Determine the [X, Y] coordinate at the center of the cell enclosing the given text.  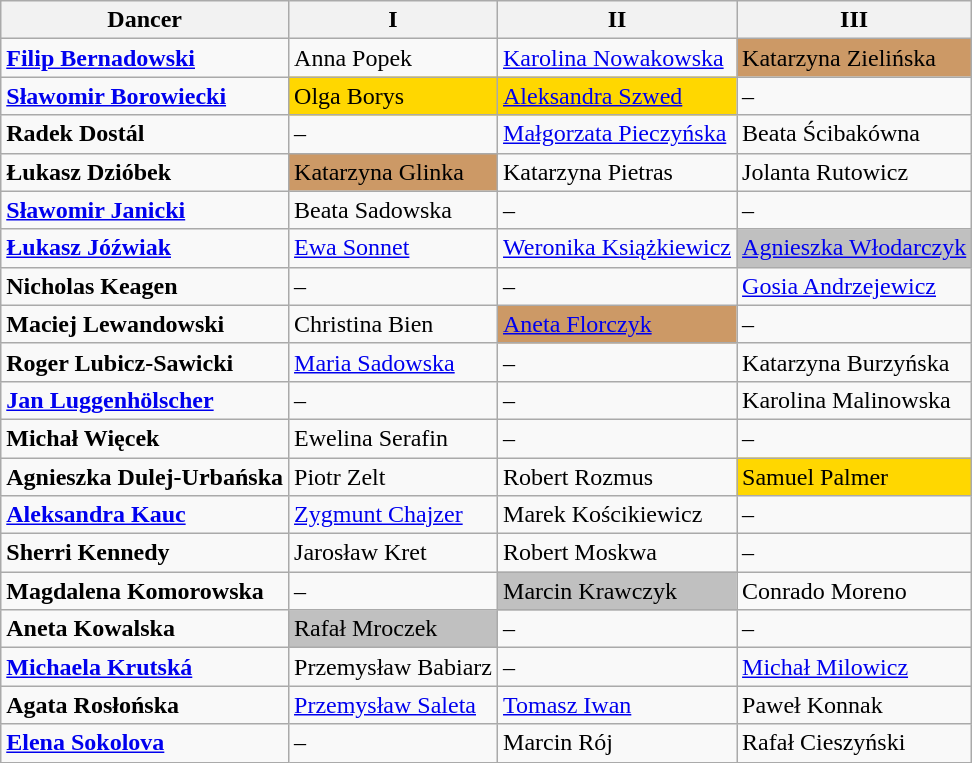
Zygmunt Chajzer [394, 515]
Agnieszka Dulej-Urbańska [145, 477]
Magdalena Komorowska [145, 591]
Paweł Konnak [854, 705]
I [394, 20]
Katarzyna Glinka [394, 172]
III [854, 20]
Michał Więcek [145, 438]
Robert Moskwa [618, 553]
Łukasz Dzióbek [145, 172]
Jolanta Rutowicz [854, 172]
Aleksandra Szwed [618, 96]
Przemysław Saleta [394, 705]
Łukasz Jóźwiak [145, 248]
Ewelina Serafin [394, 438]
Filip Bernadowski [145, 58]
Aneta Florczyk [618, 324]
Gosia Andrzejewicz [854, 286]
Michaela Krutská [145, 667]
Olga Borys [394, 96]
Radek Dostál [145, 134]
Rafał Cieszyński [854, 743]
Agnieszka Włodarczyk [854, 248]
Karolina Nowakowska [618, 58]
Anna Popek [394, 58]
Piotr Zelt [394, 477]
Jarosław Kret [394, 553]
Sławomir Borowiecki [145, 96]
Christina Bien [394, 324]
Katarzyna Pietras [618, 172]
II [618, 20]
Beata Ścibakówna [854, 134]
Agata Rosłońska [145, 705]
Katarzyna Zielińska [854, 58]
Dancer [145, 20]
Ewa Sonnet [394, 248]
Maria Sadowska [394, 362]
Sherri Kennedy [145, 553]
Robert Rozmus [618, 477]
Nicholas Keagen [145, 286]
Sławomir Janicki [145, 210]
Marcin Rój [618, 743]
Beata Sadowska [394, 210]
Rafał Mroczek [394, 629]
Weronika Książkiewicz [618, 248]
Elena Sokolova [145, 743]
Samuel Palmer [854, 477]
Jan Luggenhölscher [145, 400]
Karolina Malinowska [854, 400]
Aleksandra Kauc [145, 515]
Conrado Moreno [854, 591]
Marcin Krawczyk [618, 591]
Aneta Kowalska [145, 629]
Marek Kościkiewicz [618, 515]
Małgorzata Pieczyńska [618, 134]
Tomasz Iwan [618, 705]
Katarzyna Burzyńska [854, 362]
Roger Lubicz-Sawicki [145, 362]
Michał Milowicz [854, 667]
Maciej Lewandowski [145, 324]
Przemysław Babiarz [394, 667]
